Return the (X, Y) coordinate for the center point of the cell that contains the specified text.  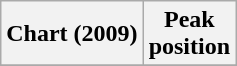
Peakposition (189, 34)
Chart (2009) (72, 34)
